Provide the [X, Y] coordinate of the cell's center where the given text is located.  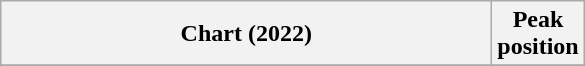
Peakposition [538, 34]
Chart (2022) [246, 34]
